Scan for the cell matching the given text and deliver its (x, y) coordinate at center. 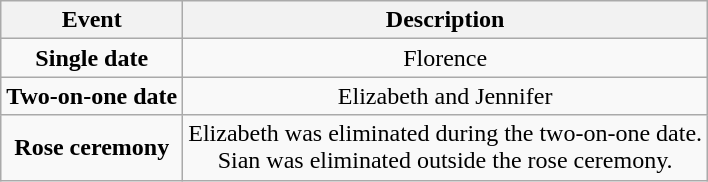
Two-on-one date (92, 96)
Rose ceremony (92, 148)
Description (446, 20)
Elizabeth was eliminated during the two-on-one date.Sian was eliminated outside the rose ceremony. (446, 148)
Single date (92, 58)
Florence (446, 58)
Event (92, 20)
Elizabeth and Jennifer (446, 96)
